From the cell containing the given text, extract its center point as [x, y] coordinate. 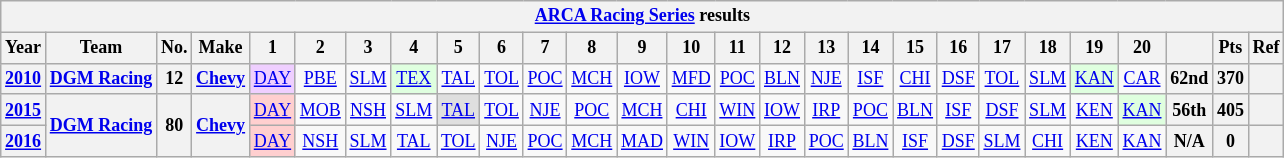
9 [642, 48]
Pts [1231, 48]
405 [1231, 110]
Ref [1266, 48]
11 [738, 48]
15 [916, 48]
0 [1231, 140]
5 [458, 48]
TEX [414, 78]
MOB [320, 110]
MAD [642, 140]
2015 [24, 110]
2010 [24, 78]
20 [1142, 48]
56th [1190, 110]
16 [958, 48]
14 [870, 48]
19 [1094, 48]
1 [272, 48]
370 [1231, 78]
13 [826, 48]
8 [592, 48]
Make [221, 48]
18 [1048, 48]
2 [320, 48]
Year [24, 48]
6 [502, 48]
2016 [24, 140]
MFD [691, 78]
CAR [1142, 78]
4 [414, 48]
ARCA Racing Series results [642, 16]
17 [1002, 48]
No. [174, 48]
N/A [1190, 140]
62nd [1190, 78]
PBE [320, 78]
3 [368, 48]
10 [691, 48]
80 [174, 125]
Team [100, 48]
7 [545, 48]
